Detect which cell encompasses the target text, then output its (X, Y) center coordinate. 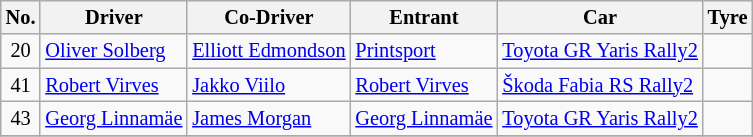
Tyre (728, 17)
Škoda Fabia RS Rally2 (600, 85)
Driver (114, 17)
James Morgan (268, 118)
Printsport (424, 51)
20 (21, 51)
No. (21, 17)
Co-Driver (268, 17)
Entrant (424, 17)
41 (21, 85)
Oliver Solberg (114, 51)
Car (600, 17)
43 (21, 118)
Jakko Viilo (268, 85)
Elliott Edmondson (268, 51)
